Extract the (x, y) coordinate from the center of the cell holding the provided text.  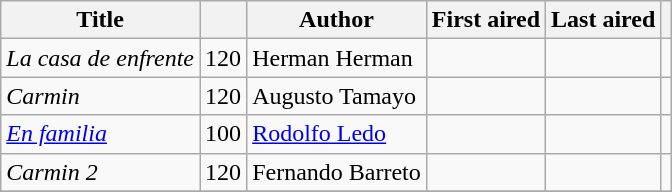
Rodolfo Ledo (337, 134)
Augusto Tamayo (337, 96)
La casa de enfrente (100, 58)
Fernando Barreto (337, 172)
Title (100, 20)
Author (337, 20)
First aired (486, 20)
Carmin 2 (100, 172)
Herman Herman (337, 58)
En familia (100, 134)
100 (224, 134)
Carmin (100, 96)
Last aired (604, 20)
